Output the [x, y] coordinate of the center of the cell containing the given text.  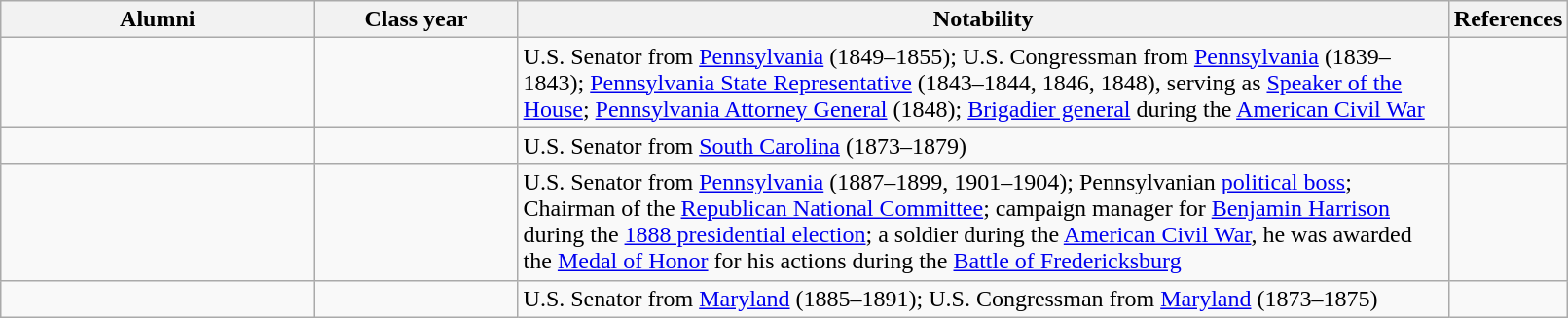
Class year [417, 19]
Notability [983, 19]
Alumni [158, 19]
U.S. Senator from South Carolina (1873–1879) [983, 146]
U.S. Senator from Maryland (1885–1891); U.S. Congressman from Maryland (1873–1875) [983, 299]
References [1509, 19]
